Scan for the cell matching the given text and deliver its [x, y] coordinate at center. 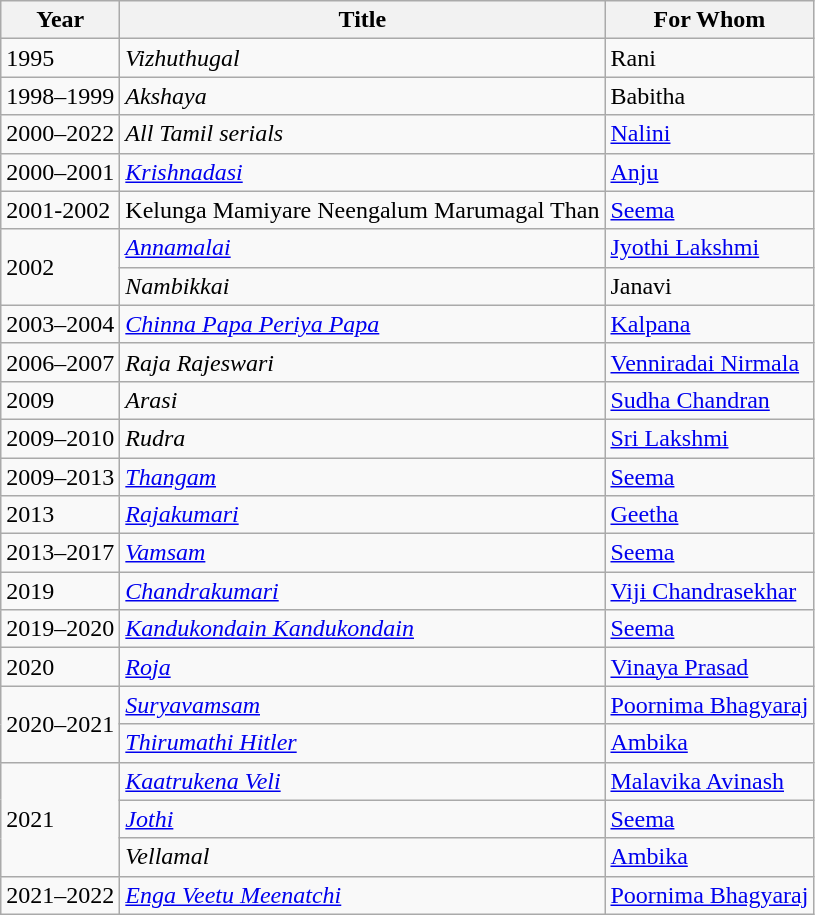
Rudra [362, 438]
Nambikkai [362, 286]
Title [362, 20]
Vinaya Prasad [710, 667]
Chandrakumari [362, 591]
For Whom [710, 20]
Thangam [362, 477]
Suryavamsam [362, 705]
Geetha [710, 515]
Anju [710, 172]
Chinna Papa Periya Papa [362, 324]
All Tamil serials [362, 134]
Vizhuthugal [362, 58]
2002 [60, 267]
Kalpana [710, 324]
2021 [60, 819]
Roja [362, 667]
2003–2004 [60, 324]
1995 [60, 58]
Thirumathi Hitler [362, 743]
Kandukondain Kandukondain [362, 629]
2001-2002 [60, 210]
2020 [60, 667]
Krishnadasi [362, 172]
2020–2021 [60, 724]
Babitha [710, 96]
2006–2007 [60, 362]
Nalini [710, 134]
2013–2017 [60, 553]
Sudha Chandran [710, 400]
Akshaya [362, 96]
Rani [710, 58]
Annamalai [362, 248]
Raja Rajeswari [362, 362]
Janavi [710, 286]
2019 [60, 591]
Malavika Avinash [710, 781]
2009–2013 [60, 477]
Venniradai Nirmala [710, 362]
Year [60, 20]
Viji Chandrasekhar [710, 591]
2021–2022 [60, 895]
Sri Lakshmi [710, 438]
Vamsam [362, 553]
1998–1999 [60, 96]
Arasi [362, 400]
Jyothi Lakshmi [710, 248]
Rajakumari [362, 515]
2009 [60, 400]
2013 [60, 515]
2000–2022 [60, 134]
Kaatrukena Veli [362, 781]
2009–2010 [60, 438]
Kelunga Mamiyare Neengalum Marumagal Than [362, 210]
Jothi [362, 819]
2019–2020 [60, 629]
Vellamal [362, 857]
Enga Veetu Meenatchi [362, 895]
2000–2001 [60, 172]
